Return the (X, Y) coordinate for the center point of the cell that contains the specified text.  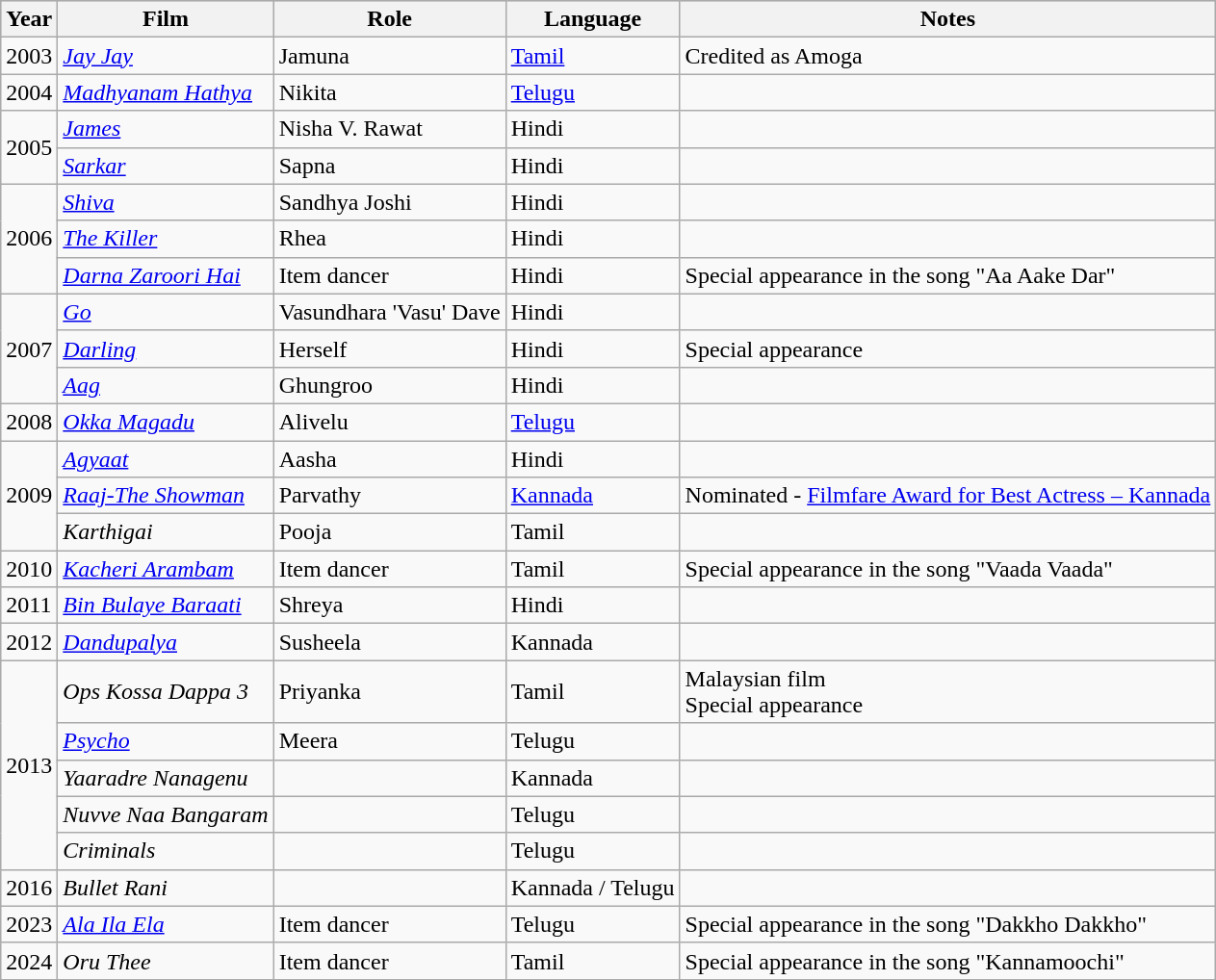
Nikita (389, 92)
Bullet Rani (166, 888)
Special appearance in the song "Dakkho Dakkho" (947, 924)
2006 (29, 239)
Rhea (389, 239)
2012 (29, 642)
2009 (29, 496)
Special appearance in the song "Aa Aake Dar" (947, 275)
Ala Ila Ela (166, 924)
Yaaradre Nanagenu (166, 778)
Go (166, 312)
Sandhya Joshi (389, 202)
Special appearance (947, 348)
Okka Magadu (166, 422)
Dandupalya (166, 642)
Role (389, 19)
Kannada / Telugu (593, 888)
Aag (166, 385)
Raaj-The Showman (166, 496)
Malaysian filmSpecial appearance (947, 691)
Bin Bulaye Baraati (166, 606)
Nuvve Naa Bangaram (166, 814)
Pooja (389, 532)
Parvathy (389, 496)
Jay Jay (166, 56)
Nisha V. Rawat (389, 129)
Aasha (389, 459)
Kacheri Arambam (166, 569)
Sapna (389, 166)
Priyanka (389, 691)
Alivelu (389, 422)
Film (166, 19)
Agyaat (166, 459)
Meera (389, 741)
2008 (29, 422)
Jamuna (389, 56)
Psycho (166, 741)
James (166, 129)
2004 (29, 92)
Nominated - Filmfare Award for Best Actress – Kannada (947, 496)
2016 (29, 888)
Shiva (166, 202)
2005 (29, 147)
2013 (29, 764)
Vasundhara 'Vasu' Dave (389, 312)
Sarkar (166, 166)
Ghungroo (389, 385)
Darling (166, 348)
Notes (947, 19)
Ops Kossa Dappa 3 (166, 691)
Oru Thee (166, 961)
2023 (29, 924)
Special appearance in the song "Kannamoochi" (947, 961)
Susheela (389, 642)
Language (593, 19)
Year (29, 19)
2024 (29, 961)
2011 (29, 606)
Shreya (389, 606)
The Killer (166, 239)
Madhyanam Hathya (166, 92)
Herself (389, 348)
2007 (29, 348)
2010 (29, 569)
Criminals (166, 851)
Karthigai (166, 532)
2003 (29, 56)
Special appearance in the song "Vaada Vaada" (947, 569)
Darna Zaroori Hai (166, 275)
Credited as Amoga (947, 56)
